Extract the [X, Y] coordinate from the center of the cell holding the provided text.  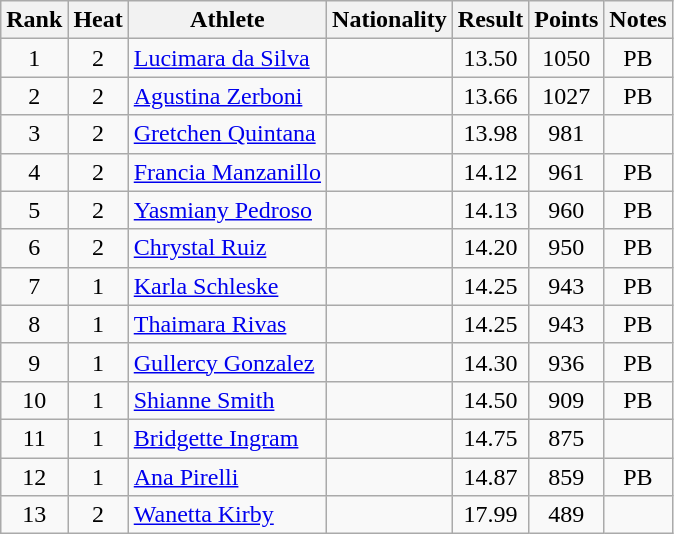
Thaimara Rivas [227, 324]
14.20 [490, 248]
13.50 [490, 58]
Heat [98, 20]
14.50 [490, 400]
6 [34, 248]
Nationality [390, 20]
Lucimara da Silva [227, 58]
859 [566, 477]
950 [566, 248]
Notes [638, 20]
Ana Pirelli [227, 477]
Karla Schleske [227, 286]
Chrystal Ruiz [227, 248]
Athlete [227, 20]
Rank [34, 20]
Result [490, 20]
17.99 [490, 515]
960 [566, 210]
5 [34, 210]
Points [566, 20]
Gullercy Gonzalez [227, 362]
10 [34, 400]
Yasmiany Pedroso [227, 210]
8 [34, 324]
13.98 [490, 134]
1027 [566, 96]
909 [566, 400]
Francia Manzanillo [227, 172]
7 [34, 286]
Shianne Smith [227, 400]
9 [34, 362]
14.13 [490, 210]
Gretchen Quintana [227, 134]
14.87 [490, 477]
4 [34, 172]
14.30 [490, 362]
981 [566, 134]
489 [566, 515]
875 [566, 438]
12 [34, 477]
Bridgette Ingram [227, 438]
14.75 [490, 438]
936 [566, 362]
13.66 [490, 96]
11 [34, 438]
Agustina Zerboni [227, 96]
1050 [566, 58]
961 [566, 172]
3 [34, 134]
Wanetta Kirby [227, 515]
13 [34, 515]
14.12 [490, 172]
